Find where the given text appears and provide that cell's center as (X, Y) coordinate. 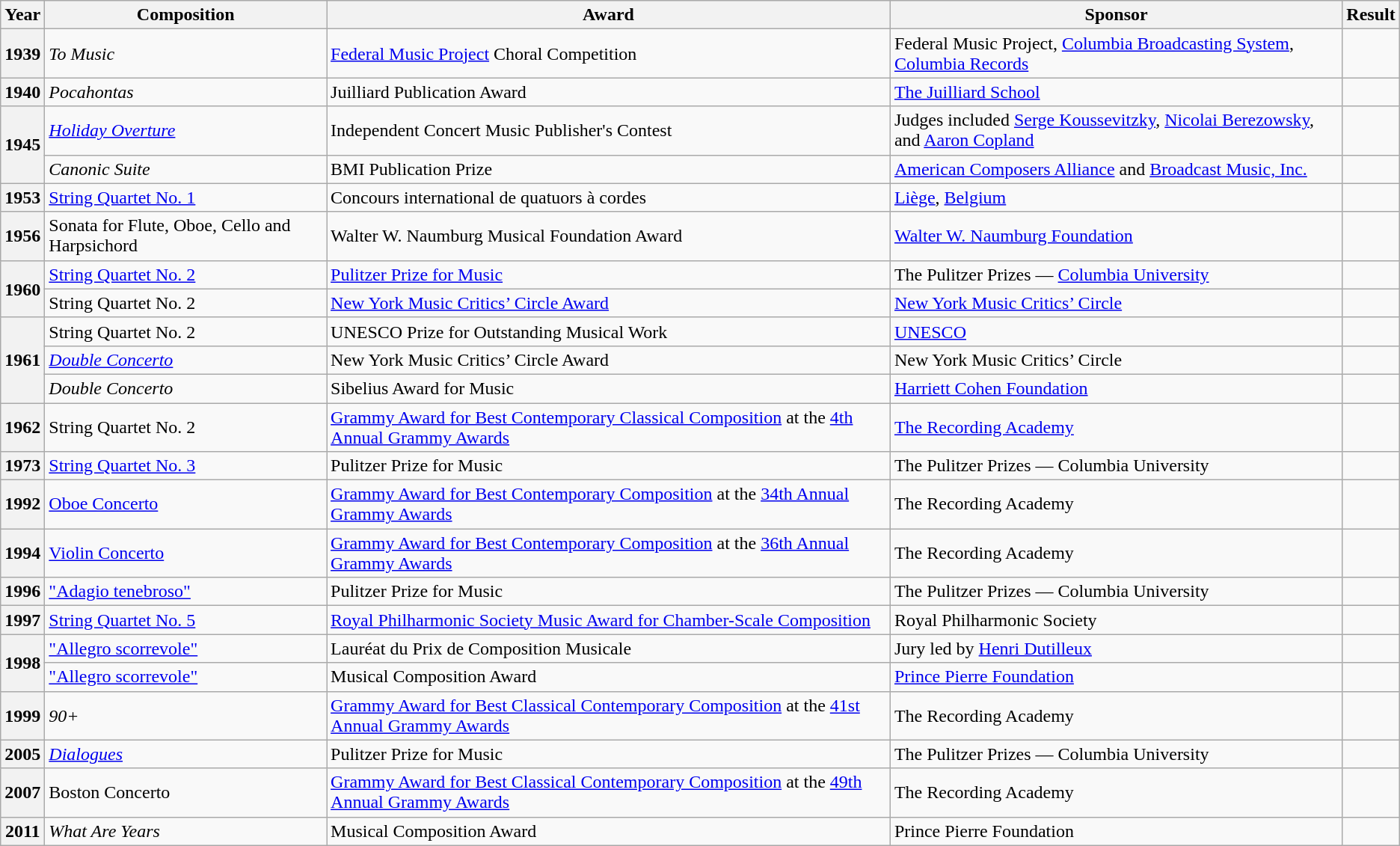
To Music (185, 54)
1962 (22, 426)
Award (609, 15)
Sponsor (1116, 15)
1956 (22, 236)
1953 (22, 197)
90+ (185, 715)
Dialogues (185, 754)
Independent Concert Music Publisher's Contest (609, 130)
String Quartet No. 3 (185, 466)
2011 (22, 831)
Sibelius Award for Music (609, 388)
Federal Music Project Choral Competition (609, 54)
What Are Years (185, 831)
Composition (185, 15)
String Quartet No. 1 (185, 197)
1994 (22, 554)
Grammy Award for Best Contemporary Classical Composition at the 4th Annual Grammy Awards (609, 426)
String Quartet No. 5 (185, 620)
1999 (22, 715)
Grammy Award for Best Contemporary Composition at the 34th Annual Grammy Awards (609, 504)
UNESCO Prize for Outstanding Musical Work (609, 331)
Judges included Serge Koussevitzky, Nicolai Berezowsky, and Aaron Copland (1116, 130)
1939 (22, 54)
American Composers Alliance and Broadcast Music, Inc. (1116, 169)
Oboe Concerto (185, 504)
Juilliard Publication Award (609, 92)
1998 (22, 663)
Concours international de quatuors à cordes (609, 197)
Pocahontas (185, 92)
"Adagio tenebroso" (185, 592)
1961 (22, 360)
1973 (22, 466)
UNESCO (1116, 331)
Grammy Award for Best Classical Contemporary Composition at the 41st Annual Grammy Awards (609, 715)
1960 (22, 289)
1992 (22, 504)
Walter W. Naumburg Musical Foundation Award (609, 236)
Federal Music Project, Columbia Broadcasting System, Columbia Records (1116, 54)
Jury led by Henri Dutilleux (1116, 649)
Grammy Award for Best Contemporary Composition at the 36th Annual Grammy Awards (609, 554)
BMI Publication Prize (609, 169)
Walter W. Naumburg Foundation (1116, 236)
Lauréat du Prix de Composition Musicale (609, 649)
Grammy Award for Best Classical Contemporary Composition at the 49th Annual Grammy Awards (609, 793)
Holiday Overture (185, 130)
Canonic Suite (185, 169)
The Juilliard School (1116, 92)
Royal Philharmonic Society Music Award for Chamber-Scale Composition (609, 620)
1945 (22, 145)
Harriett Cohen Foundation (1116, 388)
2005 (22, 754)
2007 (22, 793)
Violin Concerto (185, 554)
1996 (22, 592)
Sonata for Flute, Oboe, Cello and Harpsichord (185, 236)
Boston Concerto (185, 793)
Royal Philharmonic Society (1116, 620)
Result (1371, 15)
1997 (22, 620)
1940 (22, 92)
Liège, Belgium (1116, 197)
Year (22, 15)
